Identify which cell holds the provided text, then report its [x, y] central coordinate. 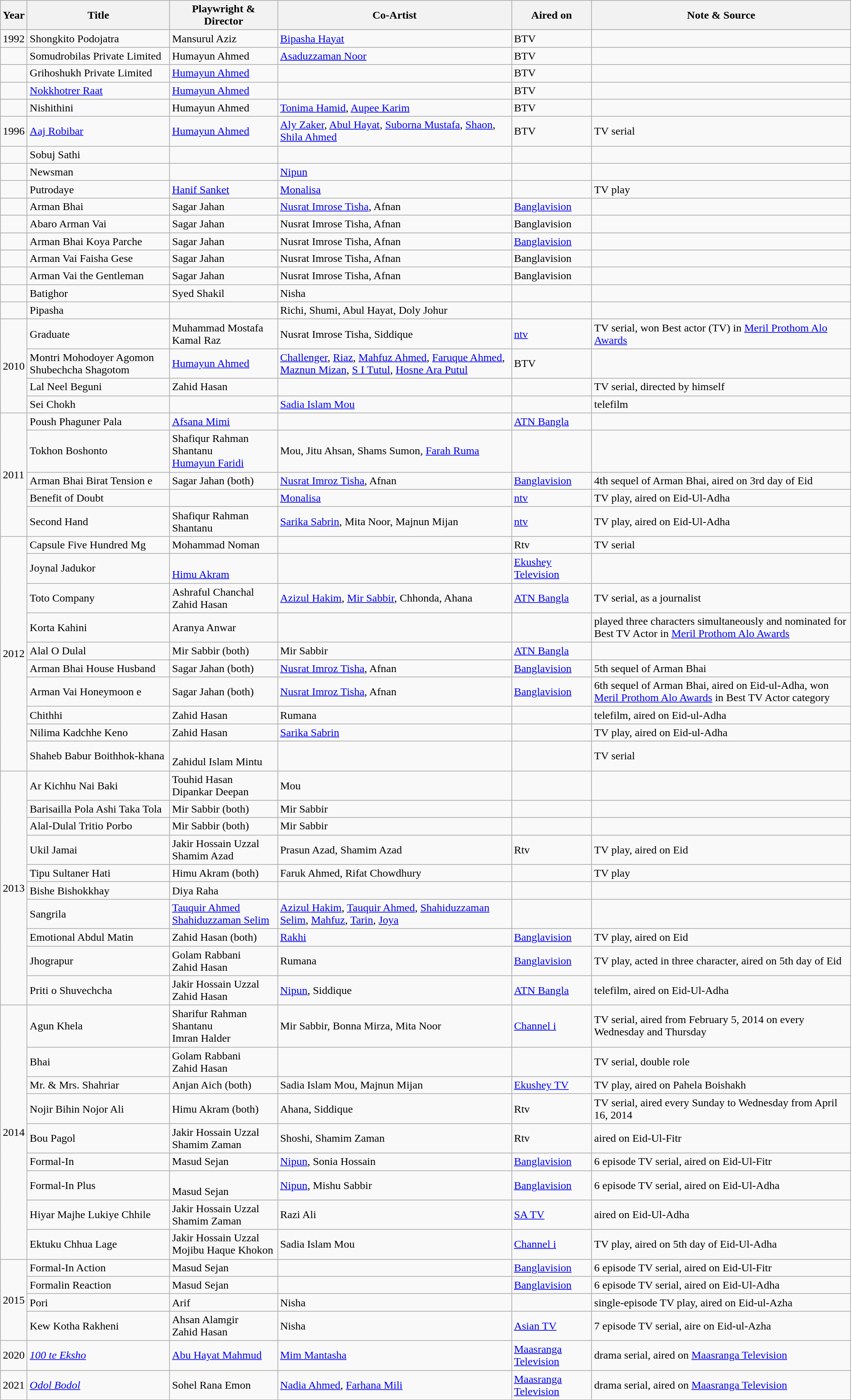
Asaduzzaman Noor [395, 56]
TV play, aired on Eid-ul-Adha [721, 733]
2014 [14, 1132]
Azizul Hakim, Tauquir Ahmed, Shahiduzzaman Selim, Mahfuz, Tarin, Joya [395, 914]
Himu Akram [224, 568]
Ukil Jamai [98, 849]
Sangrila [98, 914]
Graduate [98, 334]
Abaro Arman Vai [98, 224]
Emotional Abdul Matin [98, 937]
Sei Chokh [98, 404]
Nipun [395, 172]
Formalin Reaction [98, 1285]
Ahsan Alamgir Zahid Hasan [224, 1326]
Second Hand [98, 521]
Aly Zaker, Abul Hayat, Suborna Mustafa, Shaon, Shila Ahmed [395, 131]
Nipun, Siddique [395, 990]
TV serial, as a journalist [721, 597]
Playwright & Director [224, 15]
Nusrat Imrose Tisha, Siddique [395, 334]
5th sequel of Arman Bhai [721, 668]
Mr. & Mrs. Shahriar [98, 1085]
2010 [14, 366]
Capsule Five Hundred Mg [98, 545]
Sobuj Sathi [98, 155]
Arman Vai the Gentleman [98, 276]
Alal O Dulal [98, 651]
telefilm, aired on Eid-ul-Adha [721, 715]
Syed Shakil [224, 293]
Poush Phaguner Pala [98, 422]
played three characters simultaneously and nominated for Best TV Actor in Meril Prothom Alo Awards [721, 627]
Zahidul Islam Mintu [224, 756]
Benefit of Doubt [98, 498]
Odol Bodol [98, 1385]
Jhograpur [98, 960]
telefilm [721, 404]
Hiyar Majhe Lukiye Chhile [98, 1215]
Bou Pagol [98, 1139]
Shaheb Babur Boithhok-khana [98, 756]
Sadia Islam Mou, Majnun Mijan [395, 1085]
Nipun, Sonia Hossain [395, 1162]
2021 [14, 1385]
Putrodaye [98, 189]
7 episode TV serial, aire on Eid-ul-Azha [721, 1326]
Diya Raha [224, 890]
Bipasha Hayat [395, 39]
Aired on [551, 15]
Shoshi, Shamim Zaman [395, 1139]
Sarika Sabrin [395, 733]
Mim Mantasha [395, 1355]
Joynal Jadukor [98, 568]
TV play, aired on 5th day of Eid-Ul-Adha [721, 1244]
Abu Hayat Mahmud [224, 1355]
single-episode TV play, aired on Eid-ul-Azha [721, 1302]
Arman Bhai Koya Parche [98, 241]
Mohammad Noman [224, 545]
Arman Vai Honeymoon e [98, 692]
Nipun, Mishu Sabbir [395, 1185]
Pori [98, 1302]
Arman Bhai [98, 206]
Richi, Shumi, Abul Hayat, Doly Johur [395, 311]
Aaj Robibar [98, 131]
Note & Source [721, 15]
Lal Neel Beguni [98, 387]
Formal-In Plus [98, 1185]
Nilima Kadchhe Keno [98, 733]
4th sequel of Arman Bhai, aired on 3rd day of Eid [721, 481]
Shongkito Podojatra [98, 39]
Arman Bhai Birat Tension e [98, 481]
Co-Artist [395, 15]
Ekushey TV [551, 1085]
Nokkhotrer Raat [98, 90]
Sharifur Rahman Shantanu Imran Halder [224, 1026]
Mou, Jitu Ahsan, Shams Sumon, Farah Ruma [395, 451]
Tokhon Boshonto [98, 451]
Arman Bhai House Husband [98, 668]
Montri Mohodoyer Agomon Shubechcha Shagotom [98, 364]
2011 [14, 475]
Faruk Ahmed, Rifat Chowdhury [395, 873]
Rakhi [395, 937]
Shafiqur Rahman Shantanu Humayun Faridi [224, 451]
Mir Sabbir, Bonna Mirza, Mita Noor [395, 1026]
Alal-Dulal Tritio Porbo [98, 826]
Arif [224, 1302]
Shafiqur Rahman Shantanu [224, 521]
Jakir Hossain Uzzal Shamim Azad [224, 849]
Mou [395, 786]
2013 [14, 888]
Batighor [98, 293]
Formal-In [98, 1162]
Muhammad Mostafa Kamal Raz [224, 334]
Nadia Ahmed, Farhana Mili [395, 1385]
aired on Eid-Ul-Adha [721, 1215]
Aranya Anwar [224, 627]
Afsana Mimi [224, 422]
Somudrobilas Private Limited [98, 56]
Barisailla Pola Ashi Taka Tola [98, 809]
Challenger, Riaz, Mahfuz Ahmed, Faruque Ahmed, Maznun Mizan, S I Tutul, Hosne Ara Putul [395, 364]
Ekushey Television [551, 568]
TV serial, won Best actor (TV) in Meril Prothom Alo Awards [721, 334]
Asian TV [551, 1326]
aired on Eid-Ul-Fitr [721, 1139]
Azizul Hakim, Mir Sabbir, Chhonda, Ahana [395, 597]
Ektuku Chhua Lage [98, 1244]
TV serial, aired from February 5, 2014 on every Wednesday and Thursday [721, 1026]
Arman Vai Faisha Gese [98, 259]
TV serial, directed by himself [721, 387]
100 te Eksho [98, 1355]
Kew Kotha Rakheni [98, 1326]
telefilm, aired on Eid-Ul-Adha [721, 990]
Year [14, 15]
Priti o Shuvechcha [98, 990]
TV play, acted in three character, aired on 5th day of Eid [721, 960]
Newsman [98, 172]
2012 [14, 653]
1992 [14, 39]
Agun Khela [98, 1026]
2015 [14, 1300]
SA TV [551, 1215]
Bhai [98, 1062]
TV serial, aired every Sunday to Wednesday from April 16, 2014 [721, 1109]
Sarika Sabrin, Mita Noor, Majnun Mijan [395, 521]
Sohel Rana Emon [224, 1385]
Grihoshukh Private Limited [98, 73]
Ar Kichhu Nai Baki [98, 786]
Nojir Bihin Nojor Ali [98, 1109]
2020 [14, 1355]
Bishe Bishokkhay [98, 890]
Toto Company [98, 597]
Title [98, 15]
Prasun Azad, Shamim Azad [395, 849]
TV serial, double role [721, 1062]
Jakir Hossain Uzzal Mojibu Haque Khokon [224, 1244]
Zahid Hasan (both) [224, 937]
Mansurul Aziz [224, 39]
Ashraful Chanchal Zahid Hasan [224, 597]
Tipu Sultaner Hati [98, 873]
6th sequel of Arman Bhai, aired on Eid-ul-Adha, won Meril Prothom Alo Awards in Best TV Actor category [721, 692]
Touhid Hasan Dipankar Deepan [224, 786]
Pipasha [98, 311]
Formal-In Action [98, 1268]
Ahana, Siddique [395, 1109]
Chithhi [98, 715]
Anjan Aich (both) [224, 1085]
TV play, aired on Pahela Boishakh [721, 1085]
Razi Ali [395, 1215]
Korta Kahini [98, 627]
1996 [14, 131]
Nishithini [98, 108]
Hanif Sanket [224, 189]
Tauquir Ahmed Shahiduzzaman Selim [224, 914]
Jakir Hossain Uzzal Zahid Hasan [224, 990]
Tonima Hamid, Aupee Karim [395, 108]
